Capture the cell that displays the provided text and extract its [x, y] central coordinate. 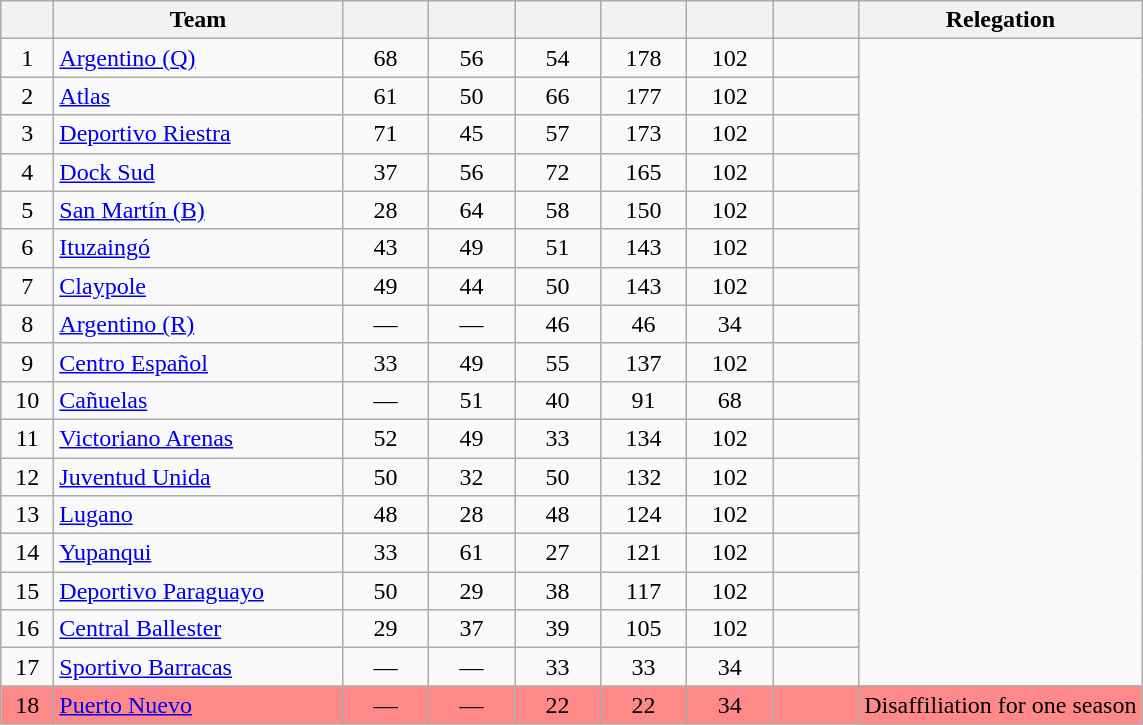
Team [198, 20]
132 [644, 477]
165 [644, 172]
43 [385, 248]
5 [28, 210]
3 [28, 134]
32 [471, 477]
7 [28, 286]
Deportivo Riestra [198, 134]
1 [28, 58]
Atlas [198, 96]
Victoriano Arenas [198, 438]
6 [28, 248]
91 [644, 400]
124 [644, 515]
Disaffiliation for one season [1000, 705]
Juventud Unida [198, 477]
Puerto Nuevo [198, 705]
27 [557, 553]
15 [28, 591]
66 [557, 96]
13 [28, 515]
Lugano [198, 515]
64 [471, 210]
150 [644, 210]
16 [28, 629]
58 [557, 210]
Cañuelas [198, 400]
Centro Español [198, 362]
38 [557, 591]
14 [28, 553]
121 [644, 553]
173 [644, 134]
17 [28, 667]
55 [557, 362]
8 [28, 324]
4 [28, 172]
Sportivo Barracas [198, 667]
Dock Sud [198, 172]
72 [557, 172]
Yupanqui [198, 553]
Central Ballester [198, 629]
71 [385, 134]
Argentino (R) [198, 324]
57 [557, 134]
54 [557, 58]
134 [644, 438]
178 [644, 58]
San Martín (B) [198, 210]
Argentino (Q) [198, 58]
39 [557, 629]
Deportivo Paraguayo [198, 591]
Relegation [1000, 20]
Claypole [198, 286]
2 [28, 96]
9 [28, 362]
44 [471, 286]
18 [28, 705]
117 [644, 591]
12 [28, 477]
105 [644, 629]
45 [471, 134]
52 [385, 438]
10 [28, 400]
11 [28, 438]
40 [557, 400]
Ituzaingó [198, 248]
137 [644, 362]
177 [644, 96]
